Detect which cell encompasses the target text, then output its [X, Y] center coordinate. 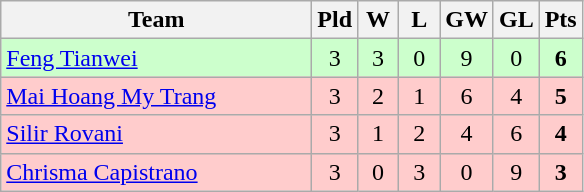
Team [156, 20]
Pld [335, 20]
Silir Rovani [156, 134]
W [378, 20]
Chrisma Capistrano [156, 172]
5 [560, 96]
GW [467, 20]
Pts [560, 20]
GL [516, 20]
Mai Hoang My Trang [156, 96]
Feng Tianwei [156, 58]
L [420, 20]
